For the text-containing cell, return its midpoint in (X, Y) coordinate format. 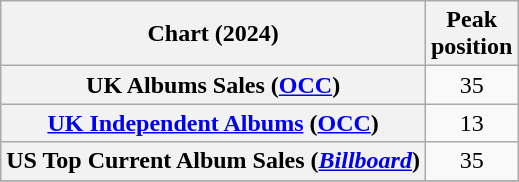
US Top Current Album Sales (Billboard) (214, 161)
Chart (2024) (214, 34)
UK Albums Sales (OCC) (214, 85)
13 (471, 123)
Peakposition (471, 34)
UK Independent Albums (OCC) (214, 123)
